Detect which cell encompasses the target text, then output its (x, y) center coordinate. 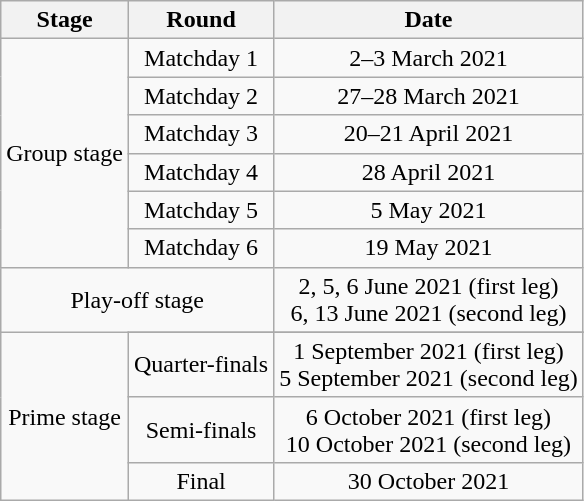
Quarter-finals (200, 364)
Prime stage (65, 416)
19 May 2021 (429, 248)
5 May 2021 (429, 210)
Semi-finals (200, 430)
Matchday 6 (200, 248)
Matchday 4 (200, 172)
Stage (65, 20)
Matchday 3 (200, 134)
1 September 2021 (first leg)5 September 2021 (second leg) (429, 364)
Group stage (65, 153)
Final (200, 481)
Round (200, 20)
30 October 2021 (429, 481)
Date (429, 20)
28 April 2021 (429, 172)
6 October 2021 (first leg)10 October 2021 (second leg) (429, 430)
Matchday 5 (200, 210)
Matchday 1 (200, 58)
27–28 March 2021 (429, 96)
2–3 March 2021 (429, 58)
20–21 April 2021 (429, 134)
Matchday 2 (200, 96)
Play-off stage (138, 300)
2, 5, 6 June 2021 (first leg)6, 13 June 2021 (second leg) (429, 300)
